Locate the cell with the specified text and output its [X, Y] center coordinate. 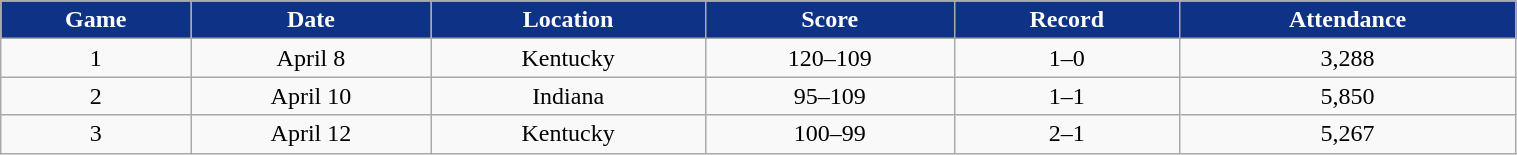
Attendance [1348, 20]
2–1 [1066, 134]
2 [96, 96]
120–109 [830, 58]
1–0 [1066, 58]
Record [1066, 20]
Score [830, 20]
April 8 [312, 58]
95–109 [830, 96]
100–99 [830, 134]
Date [312, 20]
Indiana [568, 96]
Location [568, 20]
5,267 [1348, 134]
5,850 [1348, 96]
1–1 [1066, 96]
Game [96, 20]
April 10 [312, 96]
3,288 [1348, 58]
April 12 [312, 134]
3 [96, 134]
1 [96, 58]
